Provide the [X, Y] coordinate of the cell's center where the given text is located.  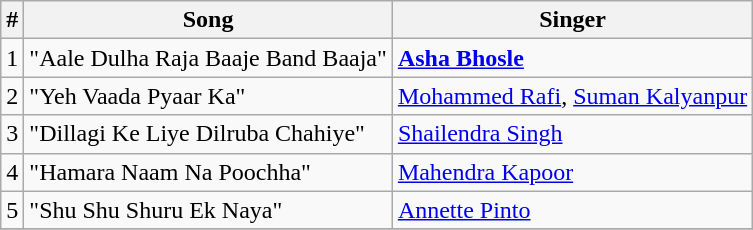
1 [12, 58]
Asha Bhosle [572, 58]
# [12, 20]
"Shu Shu Shuru Ek Naya" [208, 210]
Singer [572, 20]
Shailendra Singh [572, 134]
Mohammed Rafi, Suman Kalyanpur [572, 96]
"Yeh Vaada Pyaar Ka" [208, 96]
Mahendra Kapoor [572, 172]
"Dillagi Ke Liye Dilruba Chahiye" [208, 134]
"Hamara Naam Na Poochha" [208, 172]
Annette Pinto [572, 210]
3 [12, 134]
5 [12, 210]
Song [208, 20]
4 [12, 172]
"Aale Dulha Raja Baaje Band Baaja" [208, 58]
2 [12, 96]
